Return [X, Y] of the center of cell containing provided text 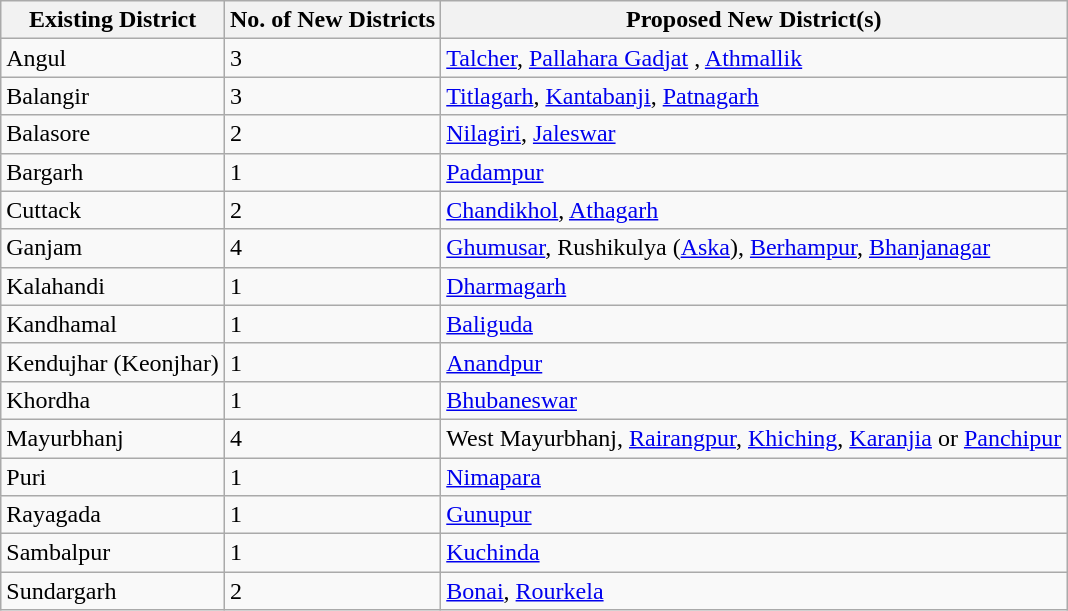
Kandhamal [113, 324]
Sundargarh [113, 591]
Existing District [113, 20]
Dharmagarh [754, 286]
Ghumusar, Rushikulya (Aska), Berhampur, Bhanjanagar [754, 248]
Kendujhar (Keonjhar) [113, 362]
Talcher, Pallahara Gadjat , Athmallik [754, 58]
Balasore [113, 134]
Ganjam [113, 248]
Kalahandi [113, 286]
West Mayurbhanj, Rairangpur, Khiching, Karanjia or Panchipur [754, 438]
Proposed New District(s) [754, 20]
Kuchinda [754, 553]
Rayagada [113, 515]
Padampur [754, 172]
Gunupur [754, 515]
No. of New Districts [332, 20]
Bonai, Rourkela [754, 591]
Nilagiri, Jaleswar [754, 134]
Chandikhol, Athagarh [754, 210]
Balangir [113, 96]
Khordha [113, 400]
Baliguda [754, 324]
Mayurbhanj [113, 438]
Sambalpur [113, 553]
Angul [113, 58]
Puri [113, 477]
Bargarh [113, 172]
Cuttack [113, 210]
Bhubaneswar [754, 400]
Titlagarh, Kantabanji, Patnagarh [754, 96]
Nimapara [754, 477]
Anandpur [754, 362]
